For the text-containing cell, return its midpoint in (x, y) coordinate format. 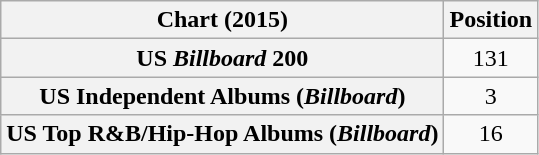
Position (491, 20)
16 (491, 134)
US Billboard 200 (222, 58)
Chart (2015) (222, 20)
3 (491, 96)
131 (491, 58)
US Independent Albums (Billboard) (222, 96)
US Top R&B/Hip-Hop Albums (Billboard) (222, 134)
